Capture the cell that displays the provided text and extract its (X, Y) central coordinate. 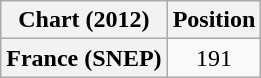
France (SNEP) (84, 58)
Chart (2012) (84, 20)
Position (214, 20)
191 (214, 58)
